Return [x, y] of the center of cell containing provided text 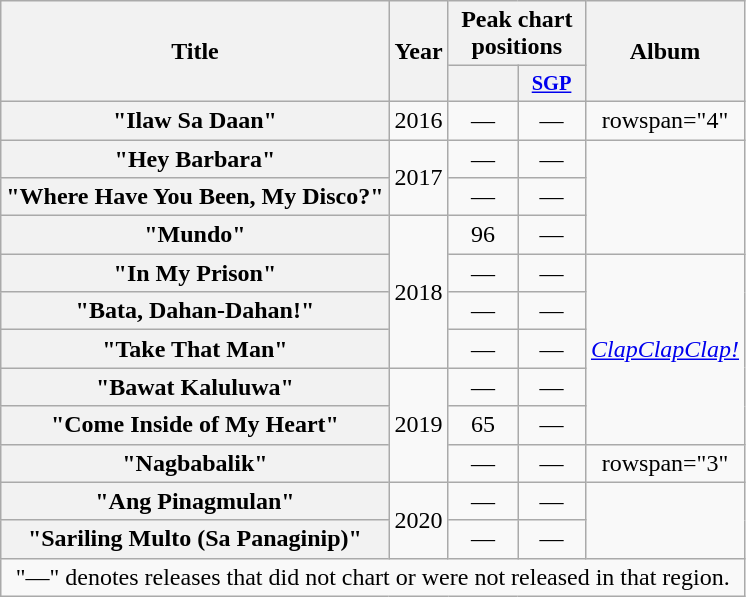
"Ang Pinagmulan" [195, 501]
65 [483, 425]
"In My Prison" [195, 273]
ClapClapClap! [664, 349]
rowspan="3" [664, 463]
Peak chart positions [516, 34]
"Where Have You Been, My Disco?" [195, 197]
Album [664, 52]
SGP [552, 84]
Title [195, 52]
"Take That Man" [195, 349]
2018 [418, 292]
2019 [418, 425]
2017 [418, 178]
rowspan="4" [664, 120]
"Mundo" [195, 235]
"Bawat Kaluluwa" [195, 387]
"Come Inside of My Heart" [195, 425]
2016 [418, 120]
"Bata, Dahan-Dahan!" [195, 311]
2020 [418, 520]
"Ilaw Sa Daan" [195, 120]
96 [483, 235]
"Hey Barbara" [195, 159]
"Sariling Multo (Sa Panaginip)" [195, 539]
Year [418, 52]
"—" denotes releases that did not chart or were not released in that region. [373, 577]
"Nagbabalik" [195, 463]
